For the text-containing cell, return its midpoint in [x, y] coordinate format. 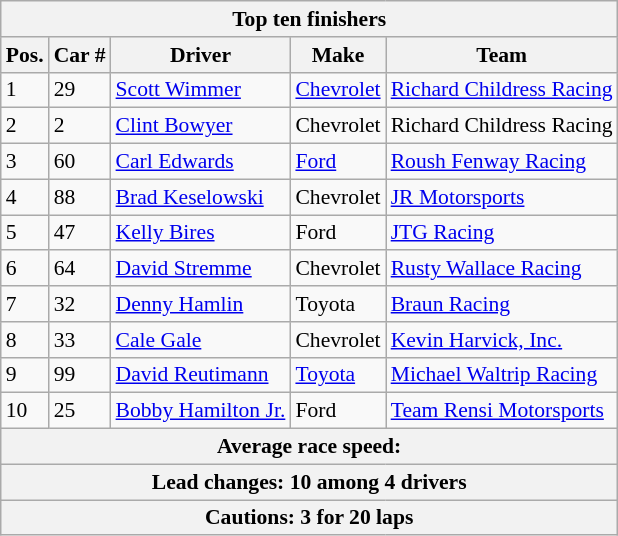
David Stremme [201, 269]
Denny Hamlin [201, 304]
Team [502, 55]
Kevin Harvick, Inc. [502, 340]
33 [80, 340]
4 [25, 197]
Roush Fenway Racing [502, 162]
Bobby Hamilton Jr. [201, 411]
Carl Edwards [201, 162]
Lead changes: 10 among 4 drivers [310, 482]
7 [25, 304]
Scott Wimmer [201, 90]
47 [80, 233]
Average race speed: [310, 447]
25 [80, 411]
Rusty Wallace Racing [502, 269]
Pos. [25, 55]
Team Rensi Motorsports [502, 411]
64 [80, 269]
88 [80, 197]
99 [80, 375]
10 [25, 411]
Kelly Bires [201, 233]
32 [80, 304]
Clint Bowyer [201, 126]
29 [80, 90]
9 [25, 375]
Cautions: 3 for 20 laps [310, 518]
Car # [80, 55]
Driver [201, 55]
6 [25, 269]
Brad Keselowski [201, 197]
JR Motorsports [502, 197]
Michael Waltrip Racing [502, 375]
Braun Racing [502, 304]
60 [80, 162]
Make [338, 55]
David Reutimann [201, 375]
5 [25, 233]
1 [25, 90]
JTG Racing [502, 233]
3 [25, 162]
8 [25, 340]
Cale Gale [201, 340]
Top ten finishers [310, 19]
